Pinpoint the cell where the given text exists, returning its (x, y) midpoint coordinate. 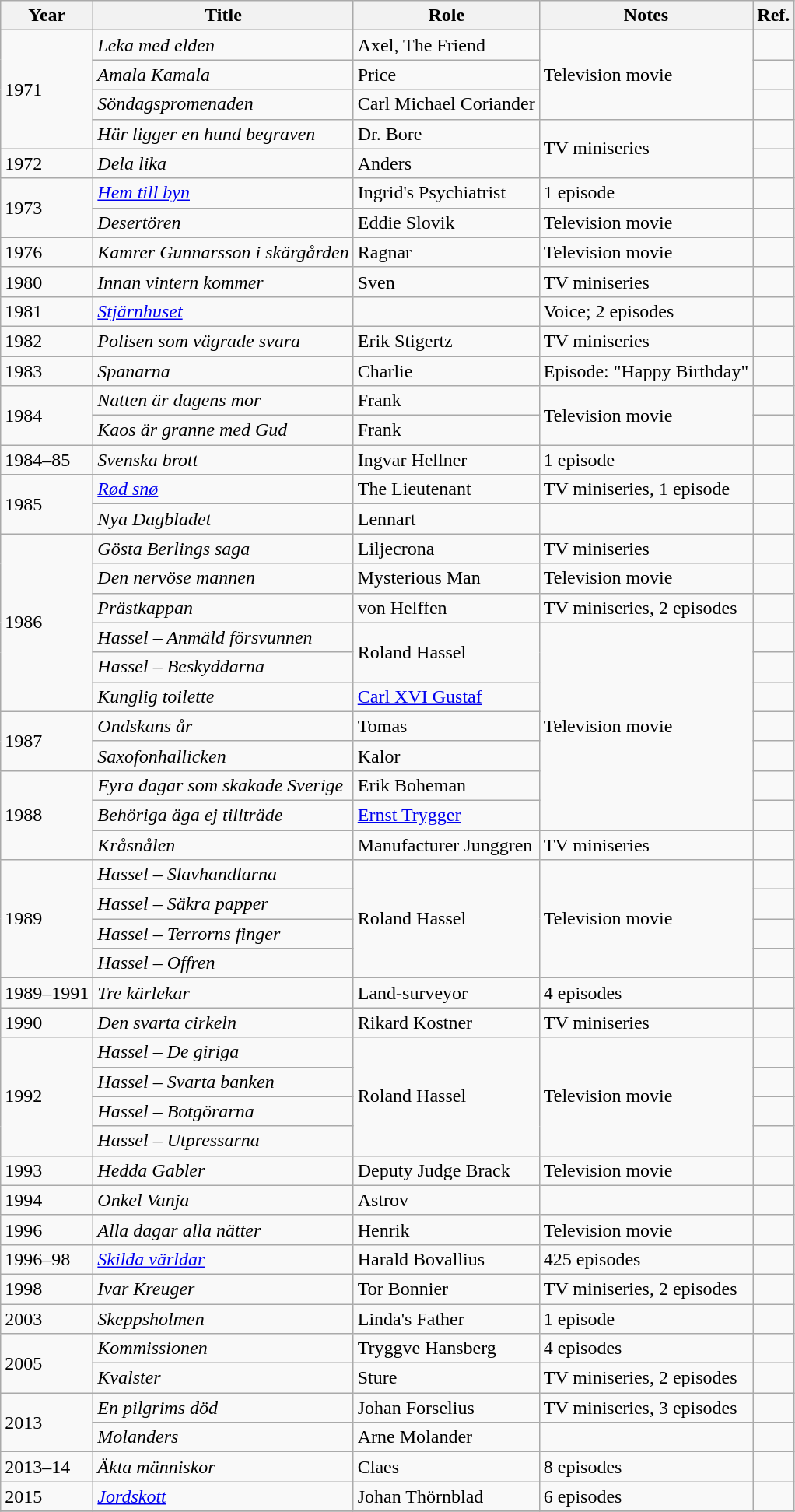
Amala Kamala (223, 75)
Claes (447, 1467)
Äkta människor (223, 1467)
Prästkappan (223, 608)
Anders (447, 163)
Hassel – Slavhandlarna (223, 875)
2013 (47, 1423)
Hassel – Anmäld försvunnen (223, 637)
Nya Dagbladet (223, 519)
1998 (47, 1289)
Tor Bonnier (447, 1289)
Sven (447, 282)
Arne Molander (447, 1437)
Alla dagar alla nätter (223, 1230)
Johan Forselius (447, 1408)
Ref. (773, 16)
Polisen som vägrade svara (223, 341)
Liljecrona (447, 549)
Jordskott (223, 1496)
Kunglig toilette (223, 696)
Fyra dagar som skakade Sverige (223, 785)
Astrov (447, 1200)
Kvalster (223, 1378)
Innan vintern kommer (223, 282)
von Helffen (447, 608)
2015 (47, 1496)
1976 (47, 252)
Voice; 2 episodes (646, 311)
Lennart (447, 519)
Spanarna (223, 371)
1987 (47, 741)
1986 (47, 623)
The Lieutenant (447, 489)
1993 (47, 1170)
Dr. Bore (447, 134)
1992 (47, 1096)
Behöriga äga ej tillträde (223, 815)
Den nervöse mannen (223, 578)
Deputy Judge Brack (447, 1170)
Dela lika (223, 163)
Year (47, 16)
Skeppsholmen (223, 1319)
Stjärnhuset (223, 311)
Molanders (223, 1437)
Axel, The Friend (447, 45)
Hassel – Botgörarna (223, 1111)
Erik Stigertz (447, 341)
1982 (47, 341)
8 episodes (646, 1467)
1980 (47, 282)
Här ligger en hund begraven (223, 134)
Sture (447, 1378)
1988 (47, 815)
Tomas (447, 726)
Land-surveyor (447, 993)
Kamrer Gunnarsson i skärgården (223, 252)
1971 (47, 89)
TV miniseries, 1 episode (646, 489)
Tryggve Hansberg (447, 1349)
2013–14 (47, 1467)
1984 (47, 416)
Desertören (223, 223)
Ingvar Hellner (447, 460)
Henrik (447, 1230)
Rød snø (223, 489)
1996 (47, 1230)
Onkel Vanja (223, 1200)
1972 (47, 163)
Kalor (447, 756)
Carl Michael Coriander (447, 104)
1990 (47, 1023)
Ondskans år (223, 726)
2003 (47, 1319)
Hedda Gabler (223, 1170)
Ernst Trygger (447, 815)
Rikard Kostner (447, 1023)
Title (223, 16)
Natten är dagens mor (223, 401)
Erik Boheman (447, 785)
Carl XVI Gustaf (447, 696)
Hassel – Svarta banken (223, 1082)
Price (447, 75)
Hassel – Beskyddarna (223, 667)
Skilda världar (223, 1259)
Leka med elden (223, 45)
Hassel – De giriga (223, 1052)
Role (447, 16)
Kommissionen (223, 1349)
Ingrid's Psychiatrist (447, 193)
Tre kärlekar (223, 993)
Hassel – Säkra papper (223, 904)
Harald Bovallius (447, 1259)
Hassel – Offren (223, 963)
1984–85 (47, 460)
1989–1991 (47, 993)
Mysterious Man (447, 578)
Linda's Father (447, 1319)
6 episodes (646, 1496)
Gösta Berlings saga (223, 549)
Kaos är granne med Gud (223, 430)
1981 (47, 311)
425 episodes (646, 1259)
Johan Thörnblad (447, 1496)
1989 (47, 919)
En pilgrims död (223, 1408)
Hem till byn (223, 193)
1994 (47, 1200)
Saxofonhallicken (223, 756)
Eddie Slovik (447, 223)
TV miniseries, 3 episodes (646, 1408)
Hassel – Utpressarna (223, 1141)
1996–98 (47, 1259)
Den svarta cirkeln (223, 1023)
1973 (47, 208)
Notes (646, 16)
Episode: "Happy Birthday" (646, 371)
Ragnar (447, 252)
Charlie (447, 371)
Söndagspromenaden (223, 104)
1983 (47, 371)
Hassel – Terrorns finger (223, 934)
1985 (47, 504)
Ivar Kreuger (223, 1289)
Kråsnålen (223, 844)
2005 (47, 1363)
Svenska brott (223, 460)
Manufacturer Junggren (447, 844)
